Provide the [X, Y] coordinate of the cell's center where the given text is located.  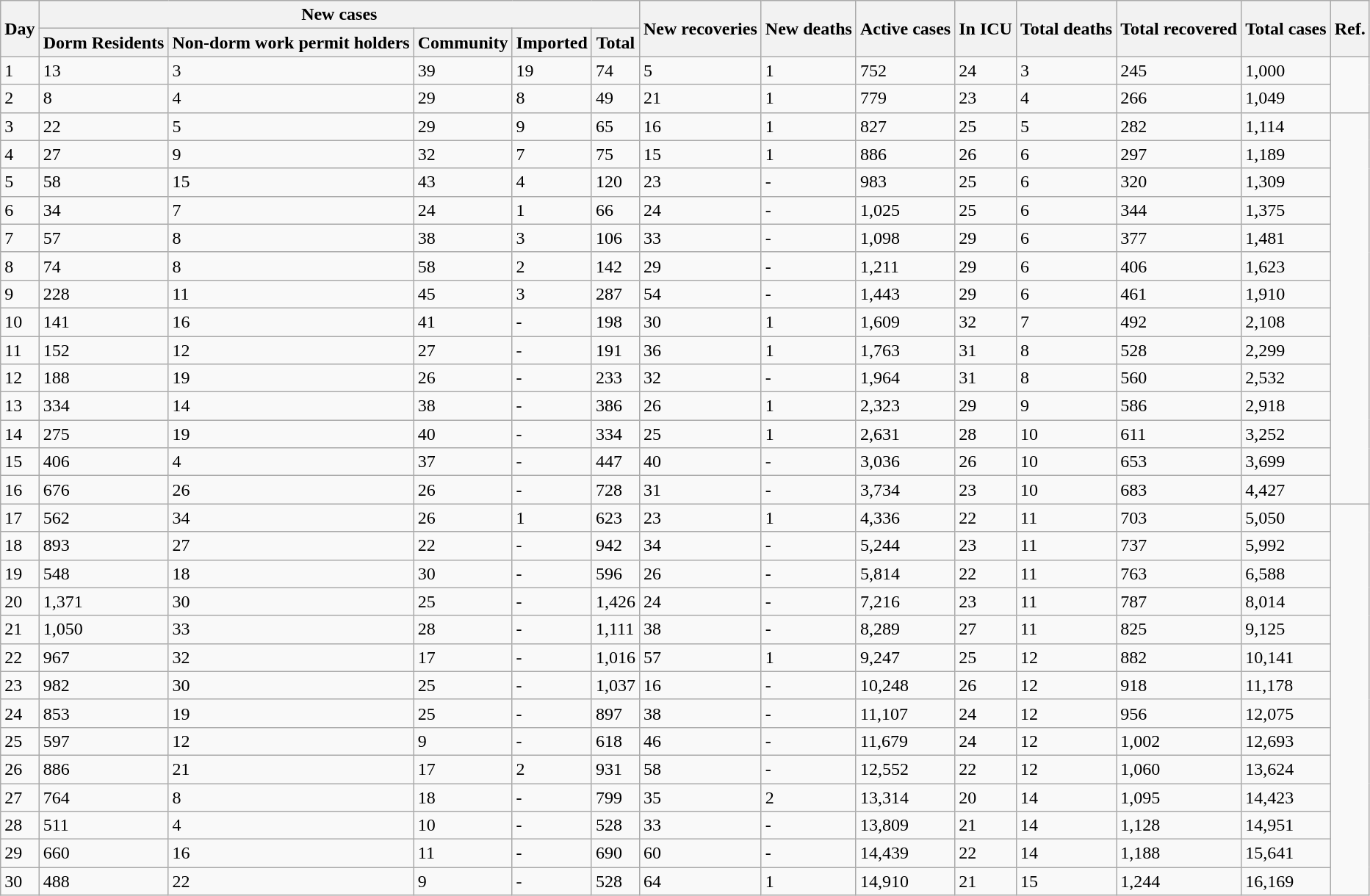
10,248 [905, 685]
660 [104, 853]
287 [616, 294]
1,000 [1286, 71]
983 [905, 182]
Community [463, 43]
233 [616, 378]
2,323 [905, 406]
49 [616, 98]
3,036 [905, 462]
66 [616, 210]
11,679 [905, 741]
188 [104, 378]
623 [616, 518]
893 [104, 546]
64 [700, 881]
New recoveries [700, 29]
1,244 [1179, 881]
120 [616, 182]
827 [905, 126]
5,244 [905, 546]
New cases [339, 15]
1,114 [1286, 126]
11,178 [1286, 685]
228 [104, 294]
447 [616, 462]
2,299 [1286, 350]
703 [1179, 518]
45 [463, 294]
106 [616, 238]
14,910 [905, 881]
3,734 [905, 490]
897 [616, 713]
12,075 [1286, 713]
597 [104, 741]
492 [1179, 322]
882 [1179, 657]
8,289 [905, 629]
1,025 [905, 210]
65 [616, 126]
1,426 [616, 601]
9,247 [905, 657]
16,169 [1286, 881]
Ref. [1350, 29]
In ICU [986, 29]
8,014 [1286, 601]
488 [104, 881]
799 [616, 797]
14,951 [1286, 825]
141 [104, 322]
752 [905, 71]
1,098 [905, 238]
1,211 [905, 266]
1,609 [905, 322]
13,809 [905, 825]
779 [905, 98]
14,439 [905, 853]
1,910 [1286, 294]
15,641 [1286, 853]
1,111 [616, 629]
763 [1179, 574]
12,693 [1286, 741]
586 [1179, 406]
75 [616, 154]
618 [616, 741]
1,128 [1179, 825]
Active cases [905, 29]
54 [700, 294]
1,050 [104, 629]
1,443 [905, 294]
Total recovered [1179, 29]
Imported [552, 43]
191 [616, 350]
461 [1179, 294]
4,336 [905, 518]
931 [616, 769]
266 [1179, 98]
6,588 [1286, 574]
2,532 [1286, 378]
596 [616, 574]
14,423 [1286, 797]
560 [1179, 378]
New deaths [808, 29]
3,252 [1286, 434]
683 [1179, 490]
152 [104, 350]
1,037 [616, 685]
5,050 [1286, 518]
853 [104, 713]
967 [104, 657]
2,918 [1286, 406]
653 [1179, 462]
386 [616, 406]
7,216 [905, 601]
297 [1179, 154]
43 [463, 182]
5,814 [905, 574]
41 [463, 322]
198 [616, 322]
1,309 [1286, 182]
611 [1179, 434]
2,631 [905, 434]
511 [104, 825]
Non-dorm work permit holders [291, 43]
1,060 [1179, 769]
1,481 [1286, 238]
1,964 [905, 378]
60 [700, 853]
Day [20, 29]
728 [616, 490]
36 [700, 350]
764 [104, 797]
11,107 [905, 713]
Total cases [1286, 29]
918 [1179, 685]
548 [104, 574]
690 [616, 853]
39 [463, 71]
13,624 [1286, 769]
Total deaths [1066, 29]
942 [616, 546]
13,314 [905, 797]
2,108 [1286, 322]
10,141 [1286, 657]
245 [1179, 71]
1,049 [1286, 98]
Dorm Residents [104, 43]
275 [104, 434]
1,016 [616, 657]
37 [463, 462]
46 [700, 741]
1,375 [1286, 210]
1,188 [1179, 853]
676 [104, 490]
1,371 [104, 601]
1,002 [1179, 741]
12,552 [905, 769]
562 [104, 518]
956 [1179, 713]
320 [1179, 182]
3,699 [1286, 462]
282 [1179, 126]
9,125 [1286, 629]
1,623 [1286, 266]
344 [1179, 210]
142 [616, 266]
5,992 [1286, 546]
737 [1179, 546]
4,427 [1286, 490]
825 [1179, 629]
35 [700, 797]
377 [1179, 238]
787 [1179, 601]
982 [104, 685]
1,095 [1179, 797]
Total [616, 43]
1,189 [1286, 154]
1,763 [905, 350]
